Extract the [X, Y] coordinate from the center of the cell holding the provided text.  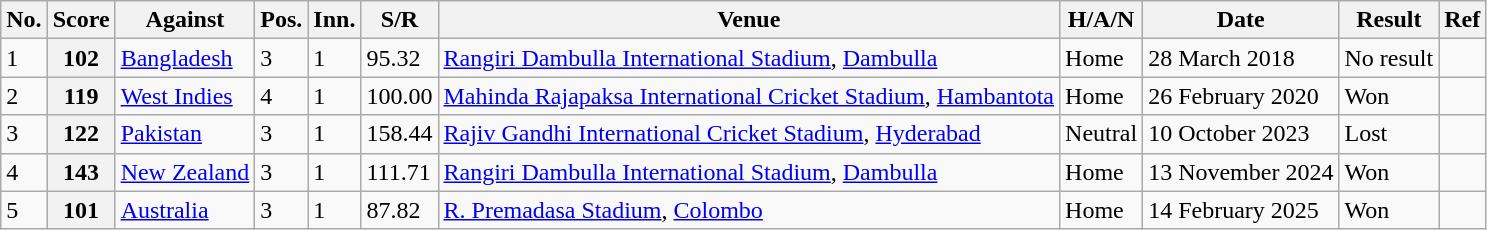
Rajiv Gandhi International Cricket Stadium, Hyderabad [749, 134]
No result [1389, 58]
Mahinda Rajapaksa International Cricket Stadium, Hambantota [749, 96]
26 February 2020 [1241, 96]
95.32 [400, 58]
R. Premadasa Stadium, Colombo [749, 210]
No. [24, 20]
Inn. [334, 20]
Pos. [282, 20]
Against [185, 20]
87.82 [400, 210]
28 March 2018 [1241, 58]
13 November 2024 [1241, 172]
111.71 [400, 172]
122 [81, 134]
West Indies [185, 96]
Pakistan [185, 134]
Lost [1389, 134]
Bangladesh [185, 58]
Neutral [1102, 134]
Date [1241, 20]
Venue [749, 20]
5 [24, 210]
2 [24, 96]
H/A/N [1102, 20]
Ref [1462, 20]
Score [81, 20]
S/R [400, 20]
New Zealand [185, 172]
158.44 [400, 134]
100.00 [400, 96]
143 [81, 172]
10 October 2023 [1241, 134]
101 [81, 210]
14 February 2025 [1241, 210]
119 [81, 96]
102 [81, 58]
Australia [185, 210]
Result [1389, 20]
